For the text-containing cell, return its midpoint in (X, Y) coordinate format. 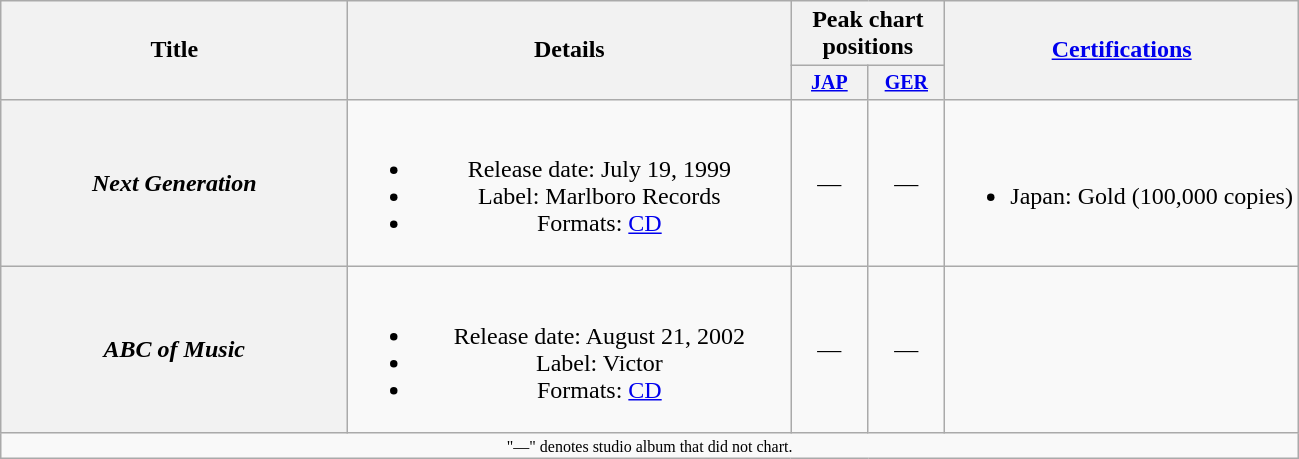
ABC of Music (174, 350)
Details (570, 50)
Release date: July 19, 1999Label: Marlboro RecordsFormats: CD (570, 182)
"—" denotes studio album that did not chart. (650, 445)
Certifications (1122, 50)
GER (906, 82)
Next Generation (174, 182)
Japan: Gold (100,000 copies) (1122, 182)
Title (174, 50)
Release date: August 21, 2002Label: VictorFormats: CD (570, 350)
Peak chart positions (868, 34)
JAP (830, 82)
